Output the (X, Y) coordinate of the center of the cell containing the given text.  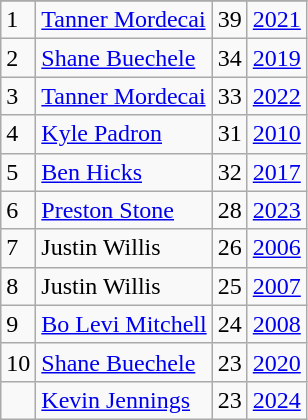
2010 (276, 134)
2019 (276, 58)
2017 (276, 172)
33 (230, 96)
2022 (276, 96)
2008 (276, 324)
3 (18, 96)
25 (230, 286)
7 (18, 248)
31 (230, 134)
Preston Stone (124, 210)
4 (18, 134)
Kevin Jennings (124, 400)
2021 (276, 20)
Bo Levi Mitchell (124, 324)
24 (230, 324)
1 (18, 20)
2023 (276, 210)
10 (18, 362)
8 (18, 286)
2006 (276, 248)
Ben Hicks (124, 172)
2020 (276, 362)
Kyle Padron (124, 134)
2007 (276, 286)
28 (230, 210)
39 (230, 20)
2024 (276, 400)
34 (230, 58)
9 (18, 324)
26 (230, 248)
5 (18, 172)
32 (230, 172)
2 (18, 58)
6 (18, 210)
